Scan for the cell matching the given text and deliver its (x, y) coordinate at center. 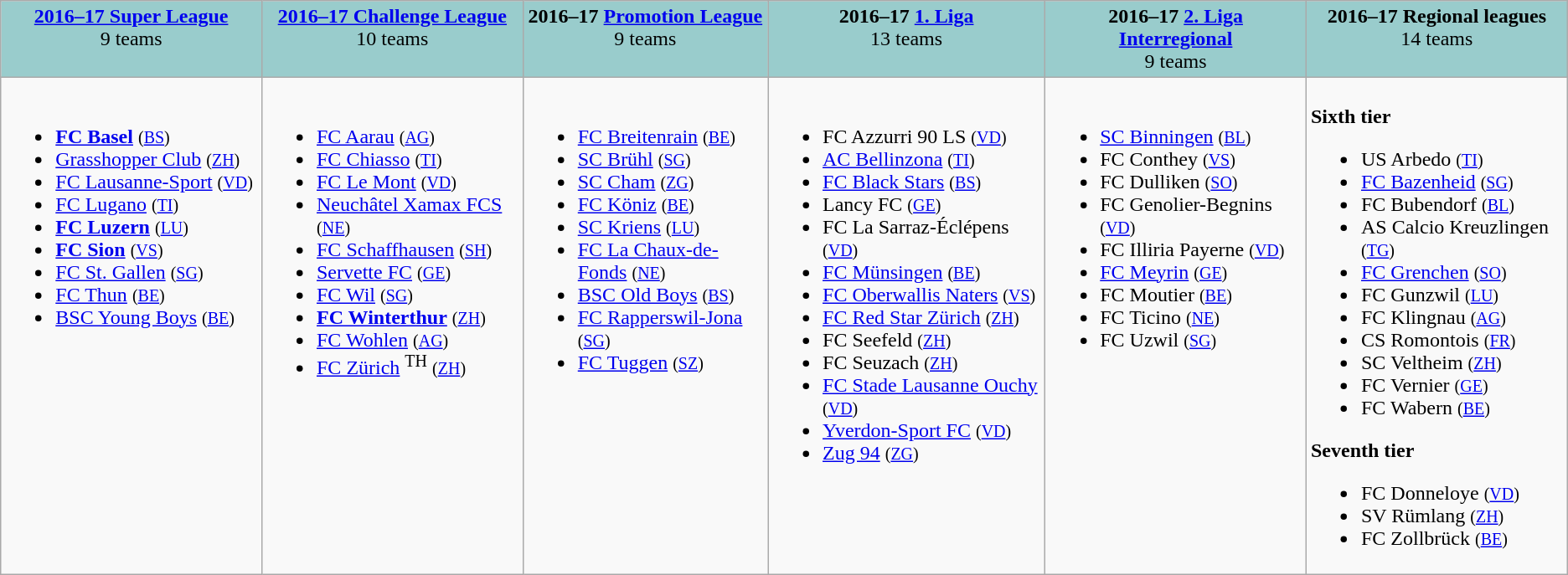
2016–17 2. Liga Interregional9 teams (1176, 39)
FC Basel (BS)Grasshopper Club (ZH)FC Lausanne-Sport (VD)FC Lugano (TI)FC Luzern (LU)FC Sion (VS)FC St. Gallen (SG)FC Thun (BE)BSC Young Boys (BE) (132, 326)
2016–17 Promotion League9 teams (645, 39)
2016–17 Challenge League10 teams (392, 39)
2016–17 1. Liga13 teams (906, 39)
2016–17 Super League9 teams (132, 39)
2016–17 Regional leagues14 teams (1436, 39)
